For the text-containing cell, return its midpoint in (x, y) coordinate format. 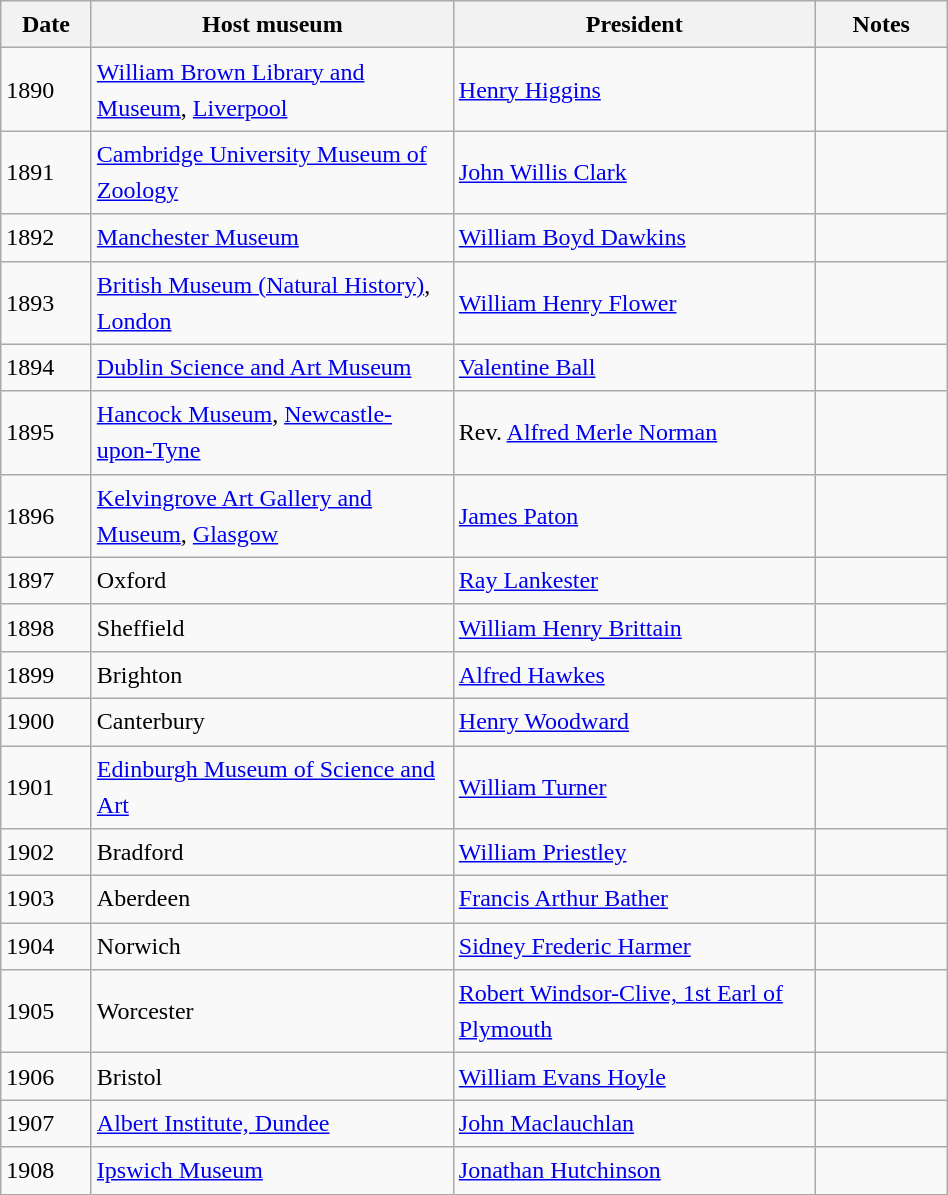
1895 (46, 432)
1903 (46, 900)
William Henry Brittain (634, 628)
William Turner (634, 788)
1904 (46, 946)
1900 (46, 722)
William Boyd Dawkins (634, 238)
Jonathan Hutchinson (634, 1170)
Bradford (272, 852)
Valentine Ball (634, 368)
British Museum (Natural History), London (272, 302)
William Priestley (634, 852)
Brighton (272, 674)
Notes (881, 24)
Alfred Hawkes (634, 674)
Sidney Frederic Harmer (634, 946)
1901 (46, 788)
Dublin Science and Art Museum (272, 368)
Sheffield (272, 628)
James Paton (634, 516)
Ipswich Museum (272, 1170)
Albert Institute, Dundee (272, 1124)
Norwich (272, 946)
John Willis Clark (634, 172)
Ray Lankester (634, 580)
Kelvingrove Art Gallery and Museum, Glasgow (272, 516)
Aberdeen (272, 900)
1892 (46, 238)
Henry Higgins (634, 90)
Host museum (272, 24)
1897 (46, 580)
John Maclauchlan (634, 1124)
Rev. Alfred Merle Norman (634, 432)
1902 (46, 852)
William Brown Library and Museum, Liverpool (272, 90)
Henry Woodward (634, 722)
1896 (46, 516)
Worcester (272, 1012)
1890 (46, 90)
William Evans Hoyle (634, 1076)
Canterbury (272, 722)
Francis Arthur Bather (634, 900)
1899 (46, 674)
Manchester Museum (272, 238)
Oxford (272, 580)
Bristol (272, 1076)
1908 (46, 1170)
President (634, 24)
William Henry Flower (634, 302)
1906 (46, 1076)
1894 (46, 368)
Robert Windsor-Clive, 1st Earl of Plymouth (634, 1012)
Date (46, 24)
1907 (46, 1124)
1891 (46, 172)
1905 (46, 1012)
Hancock Museum, Newcastle-upon-Tyne (272, 432)
1898 (46, 628)
Edinburgh Museum of Science and Art (272, 788)
1893 (46, 302)
Cambridge University Museum of Zoology (272, 172)
